Output the (X, Y) coordinate of the center of the cell containing the given text.  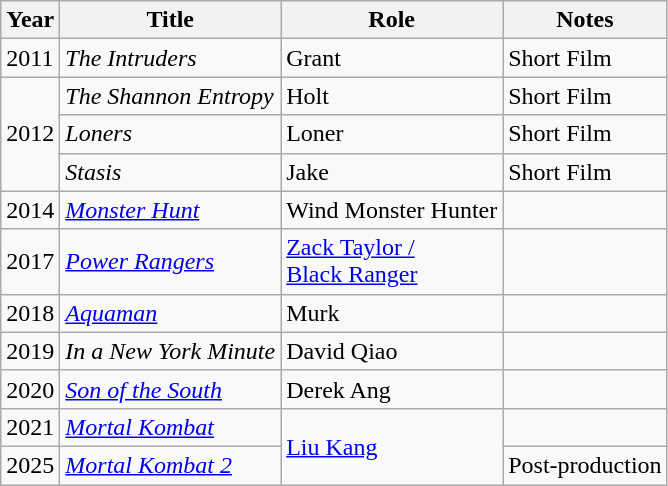
Stasis (170, 172)
2014 (30, 210)
2011 (30, 58)
Year (30, 20)
Holt (392, 96)
Role (392, 20)
Wind Monster Hunter (392, 210)
2012 (30, 134)
2019 (30, 351)
Murk (392, 313)
Loners (170, 134)
The Shannon Entropy (170, 96)
Zack Taylor / Black Ranger (392, 262)
Grant (392, 58)
The Intruders (170, 58)
In a New York Minute (170, 351)
Son of the South (170, 389)
Title (170, 20)
2021 (30, 427)
2018 (30, 313)
2017 (30, 262)
Liu Kang (392, 446)
Mortal Kombat 2 (170, 465)
2025 (30, 465)
Aquaman (170, 313)
Loner (392, 134)
2020 (30, 389)
Jake (392, 172)
Post-production (585, 465)
Power Rangers (170, 262)
Notes (585, 20)
Mortal Kombat (170, 427)
Derek Ang (392, 389)
Monster Hunt (170, 210)
David Qiao (392, 351)
